Detect which cell encompasses the target text, then output its [X, Y] center coordinate. 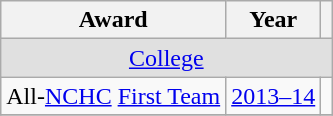
Award [114, 20]
Year [274, 20]
College [166, 58]
2013–14 [274, 96]
All-NCHC First Team [114, 96]
